Extract the [x, y] coordinate from the center of the cell holding the provided text.  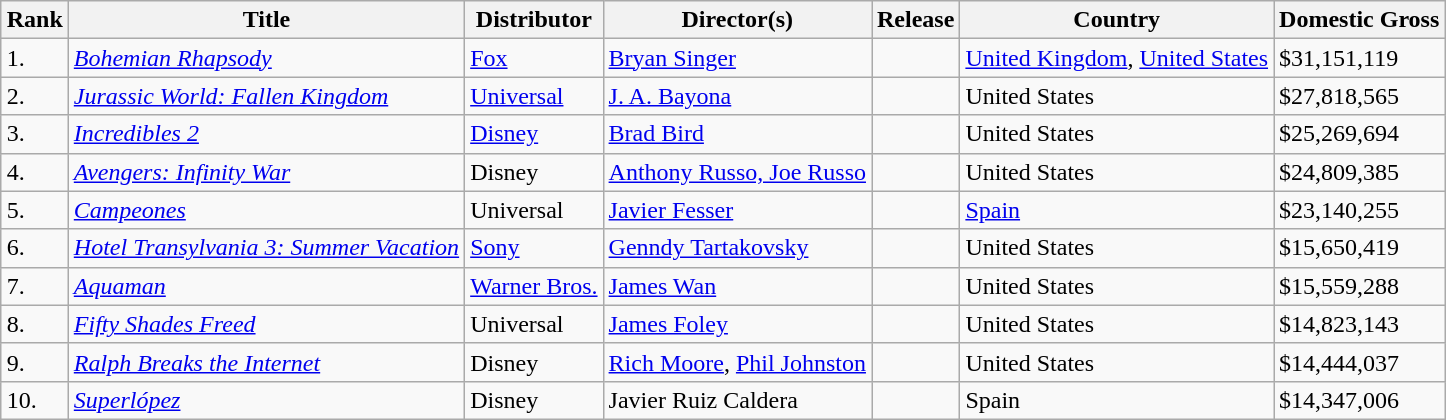
6. [34, 248]
10. [34, 400]
Hotel Transylvania 3: Summer Vacation [266, 248]
Warner Bros. [534, 286]
$23,140,255 [1360, 210]
Sony [534, 248]
Title [266, 20]
Distributor [534, 20]
$24,809,385 [1360, 172]
$25,269,694 [1360, 134]
$15,559,288 [1360, 286]
Avengers: Infinity War [266, 172]
7. [34, 286]
$15,650,419 [1360, 248]
Director(s) [737, 20]
Release [916, 20]
James Foley [737, 324]
$14,823,143 [1360, 324]
Anthony Russo, Joe Russo [737, 172]
Bohemian Rhapsody [266, 58]
Bryan Singer [737, 58]
James Wan [737, 286]
9. [34, 362]
United Kingdom, United States [1117, 58]
Rich Moore, Phil Johnston [737, 362]
Incredibles 2 [266, 134]
$27,818,565 [1360, 96]
Genndy Tartakovsky [737, 248]
J. A. Bayona [737, 96]
Jurassic World: Fallen Kingdom [266, 96]
Country [1117, 20]
Domestic Gross [1360, 20]
Fox [534, 58]
Javier Fesser [737, 210]
$14,347,006 [1360, 400]
Aquaman [266, 286]
Rank [34, 20]
Campeones [266, 210]
4. [34, 172]
Javier Ruiz Caldera [737, 400]
8. [34, 324]
Superlópez [266, 400]
$31,151,119 [1360, 58]
5. [34, 210]
Fifty Shades Freed [266, 324]
Ralph Breaks the Internet [266, 362]
2. [34, 96]
$14,444,037 [1360, 362]
1. [34, 58]
Brad Bird [737, 134]
3. [34, 134]
